Return the [x, y] coordinate for the center point of the cell that contains the specified text.  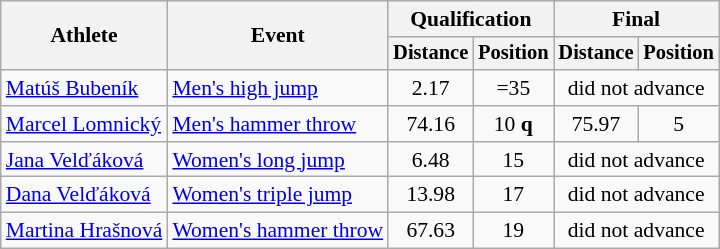
75.97 [596, 124]
2.17 [430, 88]
10 q [513, 124]
Men's high jump [278, 88]
Event [278, 36]
Men's hammer throw [278, 124]
6.48 [430, 160]
74.16 [430, 124]
Women's hammer throw [278, 231]
Women's long jump [278, 160]
=35 [513, 88]
Marcel Lomnický [84, 124]
Dana Velďáková [84, 195]
17 [513, 195]
Final [636, 19]
Athlete [84, 36]
Martina Hrašnová [84, 231]
13.98 [430, 195]
19 [513, 231]
Women's triple jump [278, 195]
Qualification [470, 19]
Jana Velďáková [84, 160]
Matúš Bubeník [84, 88]
67.63 [430, 231]
15 [513, 160]
5 [678, 124]
